Scan for the cell matching the given text and deliver its [x, y] coordinate at center. 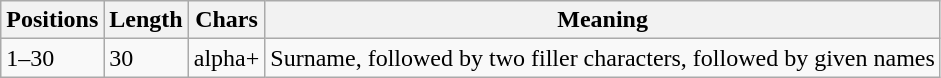
alpha+ [226, 58]
1–30 [52, 58]
Length [146, 20]
30 [146, 58]
Surname, followed by two filler characters, followed by given names [603, 58]
Meaning [603, 20]
Positions [52, 20]
Chars [226, 20]
